For the text-containing cell, return its midpoint in [x, y] coordinate format. 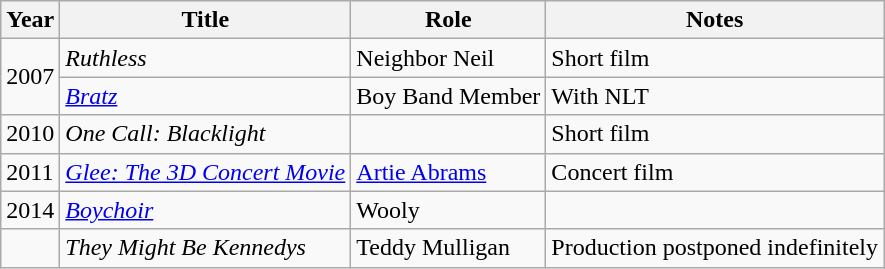
With NLT [715, 96]
Wooly [448, 210]
Glee: The 3D Concert Movie [206, 172]
Teddy Mulligan [448, 248]
Artie Abrams [448, 172]
2010 [30, 134]
Boy Band Member [448, 96]
One Call: Blacklight [206, 134]
Boychoir [206, 210]
2011 [30, 172]
Role [448, 20]
Bratz [206, 96]
Year [30, 20]
Neighbor Neil [448, 58]
2007 [30, 77]
Concert film [715, 172]
Production postponed indefinitely [715, 248]
2014 [30, 210]
Title [206, 20]
They Might Be Kennedys [206, 248]
Ruthless [206, 58]
Notes [715, 20]
